Return [x, y] of the center of cell containing provided text 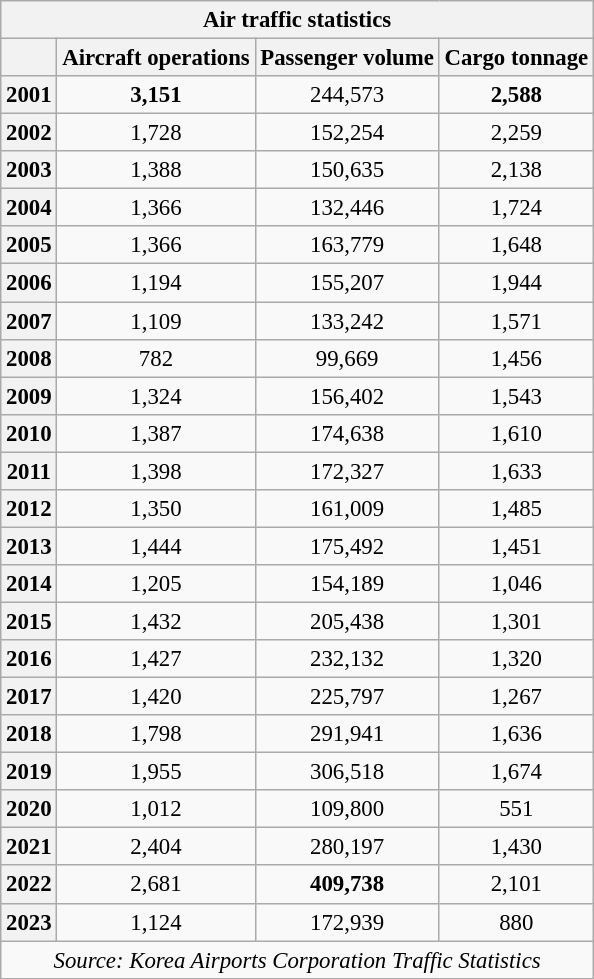
1,571 [516, 321]
1,046 [516, 584]
163,779 [347, 245]
172,327 [347, 471]
1,432 [156, 621]
1,456 [516, 358]
2008 [29, 358]
782 [156, 358]
2020 [29, 809]
1,633 [516, 471]
2,681 [156, 885]
1,387 [156, 433]
1,610 [516, 433]
1,194 [156, 283]
2018 [29, 734]
225,797 [347, 697]
2002 [29, 133]
2009 [29, 396]
2019 [29, 772]
2013 [29, 546]
2021 [29, 847]
1,012 [156, 809]
2,138 [516, 170]
1,636 [516, 734]
1,350 [156, 509]
2023 [29, 922]
1,955 [156, 772]
Cargo tonnage [516, 58]
1,205 [156, 584]
152,254 [347, 133]
1,798 [156, 734]
1,320 [516, 659]
Air traffic statistics [298, 20]
205,438 [347, 621]
1,398 [156, 471]
2,588 [516, 95]
2014 [29, 584]
132,446 [347, 208]
1,124 [156, 922]
175,492 [347, 546]
232,132 [347, 659]
1,420 [156, 697]
2007 [29, 321]
1,674 [516, 772]
1,444 [156, 546]
1,648 [516, 245]
155,207 [347, 283]
2,404 [156, 847]
1,301 [516, 621]
154,189 [347, 584]
2016 [29, 659]
156,402 [347, 396]
172,939 [347, 922]
2015 [29, 621]
1,944 [516, 283]
Source: Korea Airports Corporation Traffic Statistics [298, 960]
2,101 [516, 885]
880 [516, 922]
2005 [29, 245]
1,451 [516, 546]
174,638 [347, 433]
2006 [29, 283]
2010 [29, 433]
Aircraft operations [156, 58]
1,267 [516, 697]
2011 [29, 471]
2022 [29, 885]
306,518 [347, 772]
Passenger volume [347, 58]
1,388 [156, 170]
133,242 [347, 321]
2012 [29, 509]
150,635 [347, 170]
2,259 [516, 133]
280,197 [347, 847]
99,669 [347, 358]
2017 [29, 697]
1,324 [156, 396]
244,573 [347, 95]
1,109 [156, 321]
1,427 [156, 659]
1,728 [156, 133]
1,430 [516, 847]
291,941 [347, 734]
1,543 [516, 396]
551 [516, 809]
3,151 [156, 95]
2001 [29, 95]
1,485 [516, 509]
2003 [29, 170]
161,009 [347, 509]
109,800 [347, 809]
1,724 [516, 208]
409,738 [347, 885]
2004 [29, 208]
